Identify which cell holds the provided text, then report its [X, Y] central coordinate. 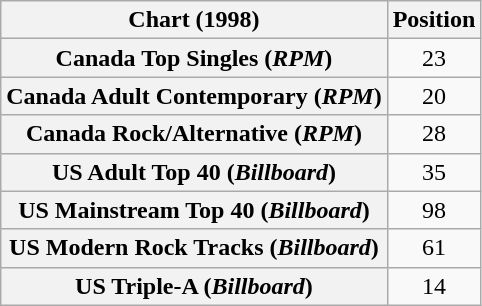
Canada Top Singles (RPM) [194, 58]
35 [434, 172]
28 [434, 134]
20 [434, 96]
US Triple-A (Billboard) [194, 286]
US Adult Top 40 (Billboard) [194, 172]
US Modern Rock Tracks (Billboard) [194, 248]
61 [434, 248]
98 [434, 210]
23 [434, 58]
Canada Adult Contemporary (RPM) [194, 96]
14 [434, 286]
Position [434, 20]
Canada Rock/Alternative (RPM) [194, 134]
US Mainstream Top 40 (Billboard) [194, 210]
Chart (1998) [194, 20]
